Locate the cell with the specified text and output its (X, Y) center coordinate. 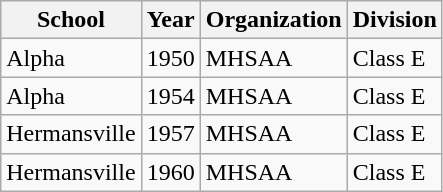
Division (394, 20)
1957 (170, 134)
1950 (170, 58)
Year (170, 20)
School (71, 20)
1960 (170, 172)
1954 (170, 96)
Organization (274, 20)
